Output the [X, Y] coordinate of the center of the cell containing the given text.  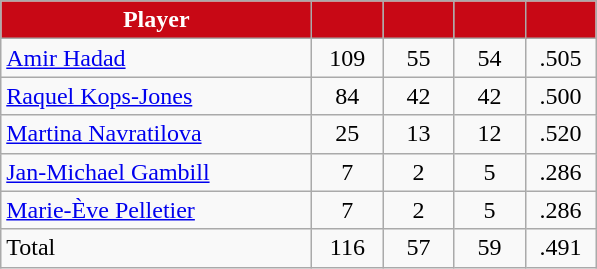
Amir Hadad [156, 58]
116 [348, 248]
Jan-Michael Gambill [156, 172]
.520 [560, 134]
55 [418, 58]
59 [490, 248]
13 [418, 134]
Total [156, 248]
Marie-Ève Pelletier [156, 210]
Raquel Kops-Jones [156, 96]
109 [348, 58]
.491 [560, 248]
Martina Navratilova [156, 134]
Player [156, 20]
57 [418, 248]
84 [348, 96]
12 [490, 134]
.505 [560, 58]
25 [348, 134]
.500 [560, 96]
54 [490, 58]
